Determine the [X, Y] coordinate at the center of the cell enclosing the given text.  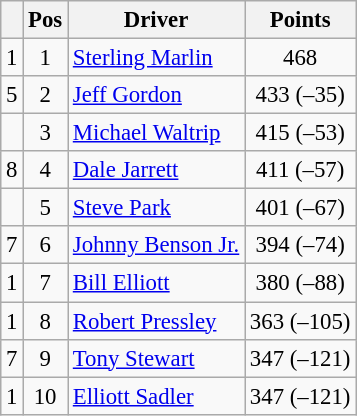
411 (–57) [300, 170]
Points [300, 20]
Robert Pressley [156, 321]
Elliott Sadler [156, 396]
415 (–53) [300, 133]
6 [46, 245]
Steve Park [156, 208]
Sterling Marlin [156, 58]
Michael Waltrip [156, 133]
2 [46, 95]
4 [46, 170]
Jeff Gordon [156, 95]
433 (–35) [300, 95]
363 (–105) [300, 321]
Driver [156, 20]
Dale Jarrett [156, 170]
380 (–88) [300, 283]
Bill Elliott [156, 283]
Johnny Benson Jr. [156, 245]
10 [46, 396]
3 [46, 133]
394 (–74) [300, 245]
9 [46, 358]
Tony Stewart [156, 358]
401 (–67) [300, 208]
468 [300, 58]
Pos [46, 20]
